Return [X, Y] of the center of cell containing provided text 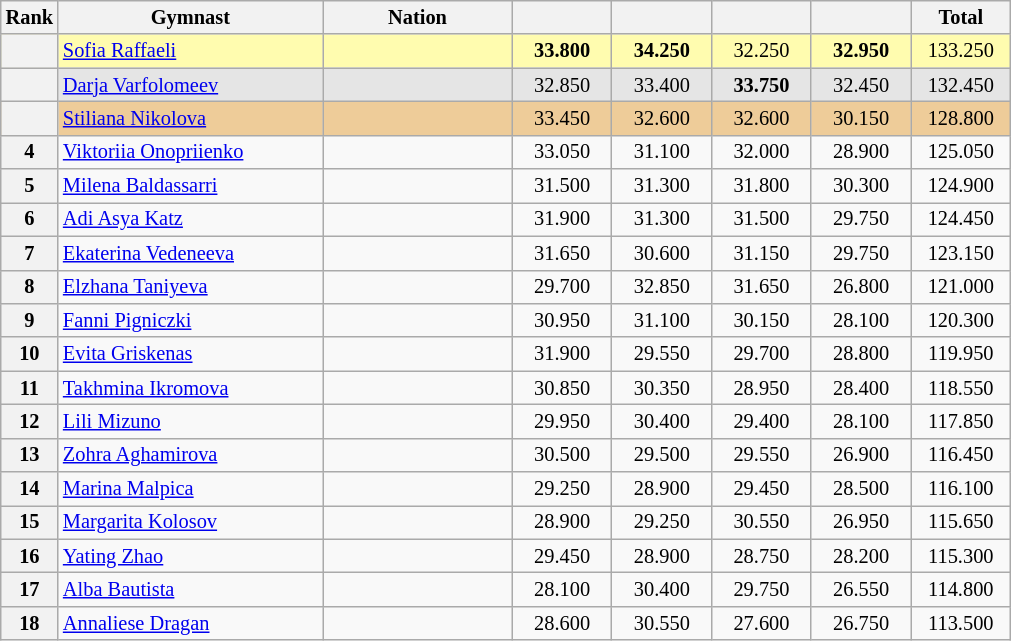
Lili Mizuno [190, 421]
115.650 [961, 522]
Marina Malpica [190, 489]
32.450 [861, 85]
121.000 [961, 287]
28.400 [861, 388]
30.850 [562, 388]
33.400 [662, 85]
12 [30, 421]
Fanni Pigniczki [190, 320]
119.950 [961, 354]
28.500 [861, 489]
30.300 [861, 186]
5 [30, 186]
Gymnast [190, 17]
Rank [30, 17]
Ekaterina Vedeneeva [190, 253]
Takhmina Ikromova [190, 388]
125.050 [961, 152]
28.600 [562, 623]
28.200 [861, 556]
115.300 [961, 556]
133.250 [961, 51]
32.000 [762, 152]
Nation [418, 17]
32.250 [762, 51]
Margarita Kolosov [190, 522]
Zohra Aghamirova [190, 455]
26.950 [861, 522]
31.150 [762, 253]
29.500 [662, 455]
Sofia Raffaeli [190, 51]
Alba Bautista [190, 589]
15 [30, 522]
29.950 [562, 421]
26.800 [861, 287]
30.350 [662, 388]
28.800 [861, 354]
33.050 [562, 152]
33.450 [562, 118]
128.800 [961, 118]
30.950 [562, 320]
28.950 [762, 388]
Elzhana Taniyeva [190, 287]
Darja Varfolomeev [190, 85]
26.750 [861, 623]
27.600 [762, 623]
Annaliese Dragan [190, 623]
9 [30, 320]
17 [30, 589]
4 [30, 152]
120.300 [961, 320]
33.800 [562, 51]
26.900 [861, 455]
6 [30, 219]
34.250 [662, 51]
113.500 [961, 623]
11 [30, 388]
Evita Griskenas [190, 354]
31.800 [762, 186]
30.600 [662, 253]
Stiliana Nikolova [190, 118]
10 [30, 354]
32.950 [861, 51]
117.850 [961, 421]
124.450 [961, 219]
114.800 [961, 589]
14 [30, 489]
18 [30, 623]
26.550 [861, 589]
Adi Asya Katz [190, 219]
118.550 [961, 388]
116.450 [961, 455]
Total [961, 17]
Milena Baldassarri [190, 186]
29.400 [762, 421]
28.750 [762, 556]
33.750 [762, 85]
132.450 [961, 85]
Yating Zhao [190, 556]
124.900 [961, 186]
30.500 [562, 455]
16 [30, 556]
123.150 [961, 253]
116.100 [961, 489]
7 [30, 253]
13 [30, 455]
8 [30, 287]
Viktoriia Onopriienko [190, 152]
